Locate the cell with the specified text and output its [X, Y] center coordinate. 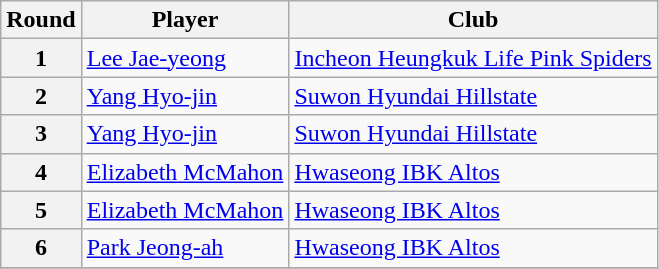
Player [185, 20]
1 [41, 58]
5 [41, 210]
Round [41, 20]
Park Jeong-ah [185, 248]
Incheon Heungkuk Life Pink Spiders [473, 58]
4 [41, 172]
2 [41, 96]
Club [473, 20]
3 [41, 134]
Lee Jae-yeong [185, 58]
6 [41, 248]
